From the cell containing the given text, extract its center point as (X, Y) coordinate. 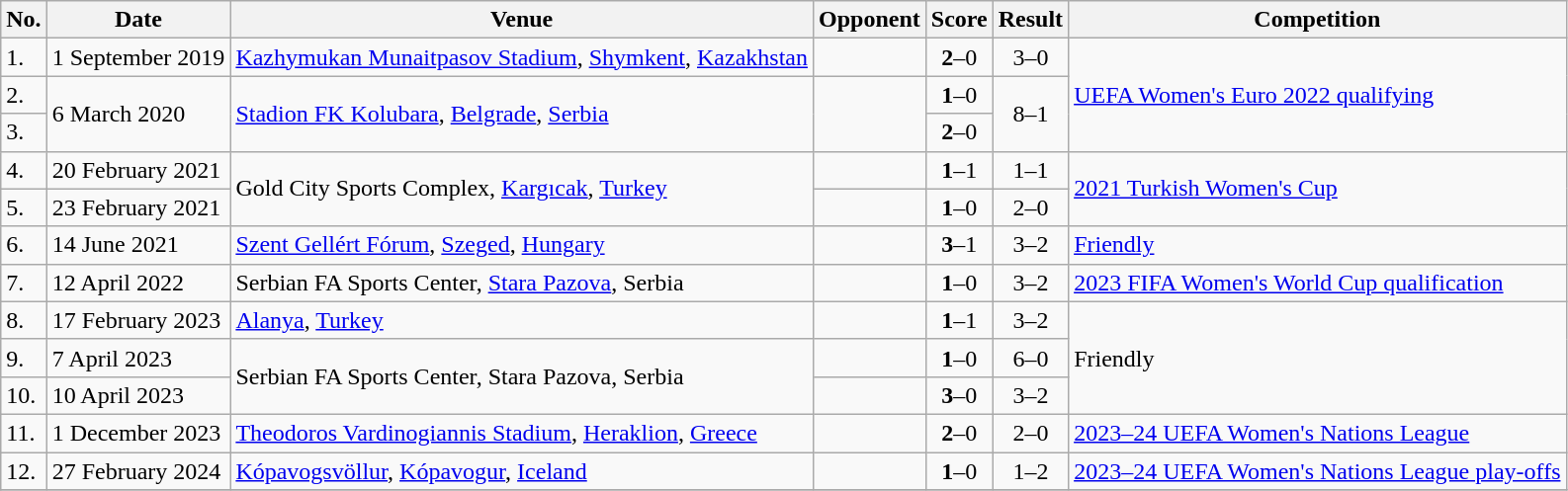
2023–24 UEFA Women's Nations League play-offs (1317, 471)
4. (24, 170)
14 June 2021 (138, 245)
1 December 2023 (138, 433)
2021 Turkish Women's Cup (1317, 189)
8–1 (1030, 114)
1. (24, 57)
20 February 2021 (138, 170)
Result (1030, 20)
27 February 2024 (138, 471)
Competition (1317, 20)
8. (24, 320)
17 February 2023 (138, 320)
5. (24, 207)
2. (24, 95)
Date (138, 20)
Opponent (869, 20)
23 February 2021 (138, 207)
6 March 2020 (138, 114)
Gold City Sports Complex, Kargıcak, Turkey (522, 189)
3. (24, 132)
7. (24, 283)
9. (24, 358)
Kópavogsvöllur, Kópavogur, Iceland (522, 471)
6–0 (1030, 358)
3–1 (959, 245)
11. (24, 433)
12. (24, 471)
7 April 2023 (138, 358)
Alanya, Turkey (522, 320)
Score (959, 20)
10 April 2023 (138, 395)
No. (24, 20)
Szent Gellért Fórum, Szeged, Hungary (522, 245)
12 April 2022 (138, 283)
Stadion FK Kolubara, Belgrade, Serbia (522, 114)
UEFA Women's Euro 2022 qualifying (1317, 95)
Theodoros Vardinogiannis Stadium, Heraklion, Greece (522, 433)
10. (24, 395)
1 September 2019 (138, 57)
Kazhymukan Munaitpasov Stadium, Shymkent, Kazakhstan (522, 57)
1–2 (1030, 471)
6. (24, 245)
2023–24 UEFA Women's Nations League (1317, 433)
Venue (522, 20)
2023 FIFA Women's World Cup qualification (1317, 283)
